From the cell containing the given text, extract its center point as (X, Y) coordinate. 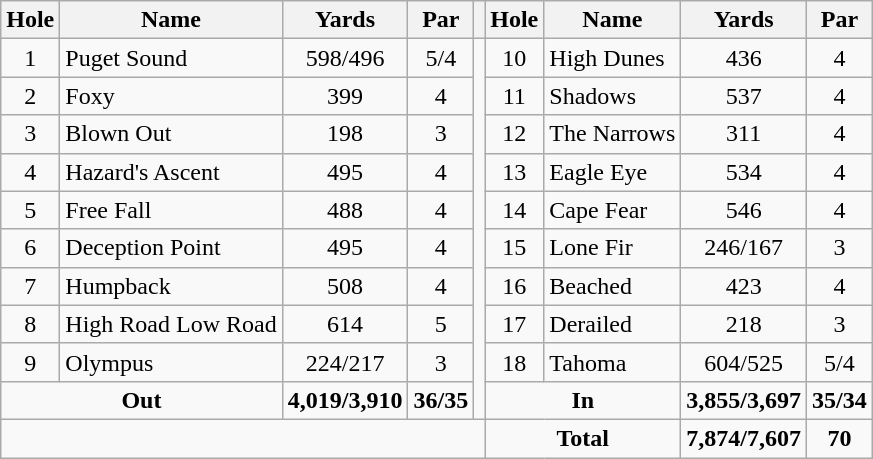
8 (30, 324)
16 (514, 286)
218 (744, 324)
14 (514, 210)
436 (744, 58)
Total (583, 438)
9 (30, 362)
604/525 (744, 362)
Olympus (171, 362)
3,855/3,697 (744, 400)
Out (142, 400)
18 (514, 362)
311 (744, 134)
546 (744, 210)
15 (514, 248)
4,019/3,910 (345, 400)
17 (514, 324)
High Dunes (612, 58)
Puget Sound (171, 58)
Hazard's Ascent (171, 172)
488 (345, 210)
Cape Fear (612, 210)
614 (345, 324)
Deception Point (171, 248)
224/217 (345, 362)
Blown Out (171, 134)
7 (30, 286)
35/34 (840, 400)
246/167 (744, 248)
598/496 (345, 58)
11 (514, 96)
10 (514, 58)
2 (30, 96)
1 (30, 58)
Derailed (612, 324)
534 (744, 172)
537 (744, 96)
399 (345, 96)
Tahoma (612, 362)
Free Fall (171, 210)
The Narrows (612, 134)
In (583, 400)
36/35 (441, 400)
13 (514, 172)
Lone Fir (612, 248)
12 (514, 134)
High Road Low Road (171, 324)
508 (345, 286)
198 (345, 134)
Humpback (171, 286)
Beached (612, 286)
70 (840, 438)
Eagle Eye (612, 172)
Foxy (171, 96)
Shadows (612, 96)
7,874/7,607 (744, 438)
6 (30, 248)
423 (744, 286)
